Detect which cell encompasses the target text, then output its [x, y] center coordinate. 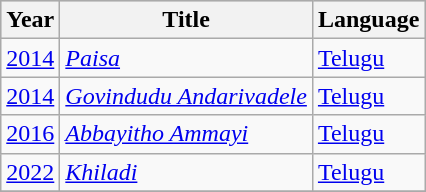
Year [30, 20]
Khiladi [186, 172]
Language [368, 20]
Title [186, 20]
Govindudu Andarivadele [186, 96]
Abbayitho Ammayi [186, 134]
2022 [30, 172]
Paisa [186, 58]
2016 [30, 134]
